Identify which cell holds the provided text, then report its [X, Y] central coordinate. 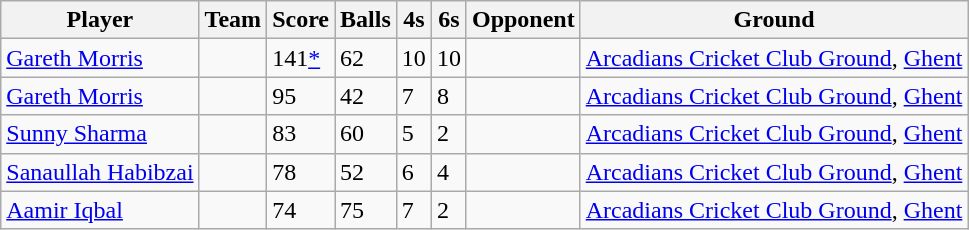
Sunny Sharma [100, 134]
5 [414, 134]
42 [366, 96]
83 [301, 134]
Score [301, 20]
4 [448, 172]
62 [366, 58]
74 [301, 210]
Balls [366, 20]
Aamir Iqbal [100, 210]
95 [301, 96]
4s [414, 20]
Opponent [523, 20]
6 [414, 172]
52 [366, 172]
60 [366, 134]
75 [366, 210]
Team [233, 20]
141* [301, 58]
Ground [774, 20]
6s [448, 20]
8 [448, 96]
Player [100, 20]
Sanaullah Habibzai [100, 172]
78 [301, 172]
